Return the (X, Y) coordinate for the center point of the cell that contains the specified text.  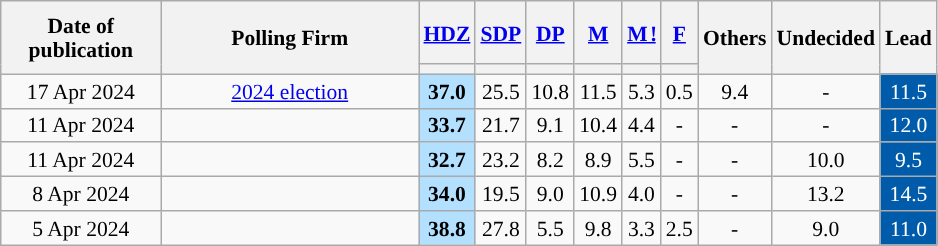
27.8 (500, 228)
37.0 (446, 91)
11.0 (908, 228)
4.0 (642, 194)
32.7 (446, 160)
2024 election (290, 91)
10.0 (826, 160)
2.5 (680, 228)
21.7 (500, 125)
4.4 (642, 125)
8 Apr 2024 (81, 194)
12.0 (908, 125)
5 Apr 2024 (81, 228)
Polling Firm (290, 38)
Lead (908, 38)
9.4 (735, 91)
HDZ (446, 32)
0.5 (680, 91)
33.7 (446, 125)
M (598, 32)
Date of publication (81, 38)
Others (735, 38)
10.9 (598, 194)
SDP (500, 32)
M ! (642, 32)
23.2 (500, 160)
9.8 (598, 228)
DP (550, 32)
F (680, 32)
38.8 (446, 228)
9.5 (908, 160)
8.2 (550, 160)
10.8 (550, 91)
3.3 (642, 228)
8.9 (598, 160)
14.5 (908, 194)
19.5 (500, 194)
25.5 (500, 91)
17 Apr 2024 (81, 91)
13.2 (826, 194)
9.1 (550, 125)
34.0 (446, 194)
Undecided (826, 38)
10.4 (598, 125)
5.3 (642, 91)
